Output the (x, y) coordinate of the center of the cell containing the given text.  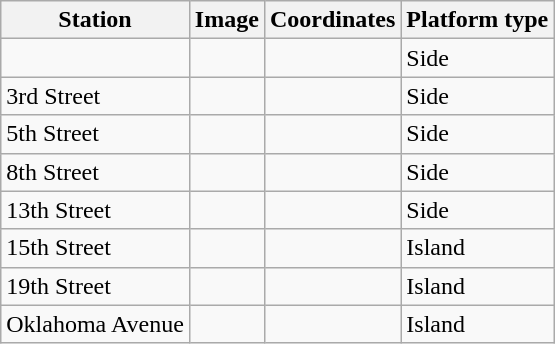
8th Street (96, 172)
15th Street (96, 248)
5th Street (96, 134)
19th Street (96, 286)
Image (226, 20)
Station (96, 20)
3rd Street (96, 96)
Oklahoma Avenue (96, 324)
Coordinates (332, 20)
13th Street (96, 210)
Platform type (478, 20)
